Identify which cell holds the provided text, then report its [X, Y] central coordinate. 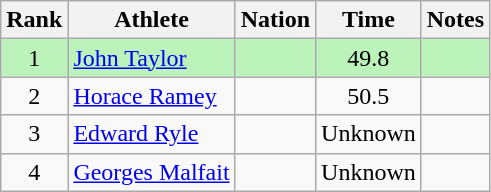
2 [34, 96]
Athlete [152, 20]
John Taylor [152, 58]
Georges Malfait [152, 172]
3 [34, 134]
1 [34, 58]
Edward Ryle [152, 134]
Horace Ramey [152, 96]
Notes [455, 20]
4 [34, 172]
Time [369, 20]
49.8 [369, 58]
50.5 [369, 96]
Nation [275, 20]
Rank [34, 20]
